Determine the [x, y] coordinate at the center of the cell enclosing the given text.  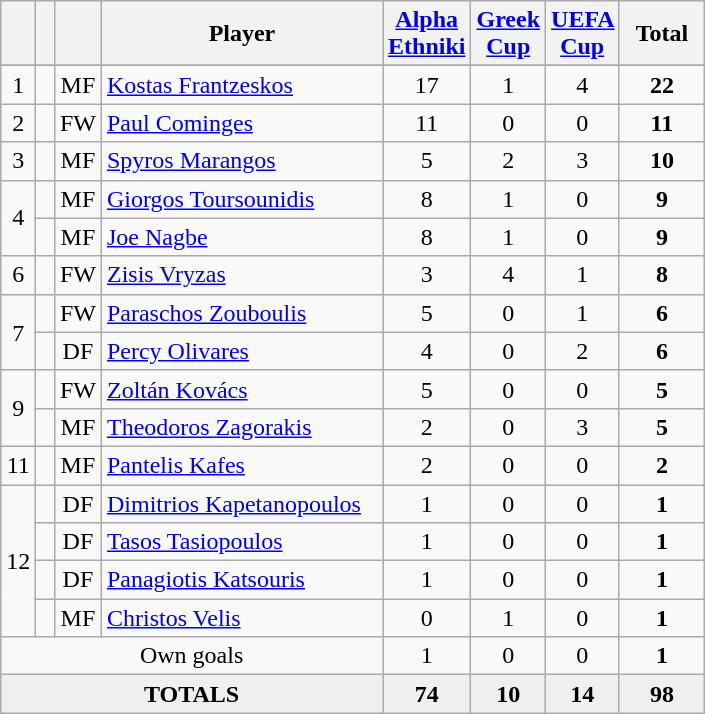
Dimitrios Kapetanopoulos [242, 503]
Player [242, 34]
Spyros Marangos [242, 161]
Own goals [192, 656]
Paraschos Zouboulis [242, 313]
Percy Olivares [242, 351]
Theodoros Zagorakis [242, 427]
Alpha Ethniki [426, 34]
Greek Cup [508, 34]
Christos Velis [242, 618]
Paul Cominges [242, 123]
Total [662, 34]
Zisis Vryzas [242, 275]
Panagiotis Katsouris [242, 580]
Joe Nagbe [242, 237]
17 [426, 85]
7 [18, 332]
Zoltán Kovács [242, 389]
Pantelis Kafes [242, 465]
TOTALS [192, 694]
Kostas Frantzeskos [242, 85]
12 [18, 560]
98 [662, 694]
Tasos Tasiopoulos [242, 542]
UEFA Cup [582, 34]
Giorgos Toursounidis [242, 199]
22 [662, 85]
74 [426, 694]
14 [582, 694]
